Output the [X, Y] coordinate of the center of the cell containing the given text.  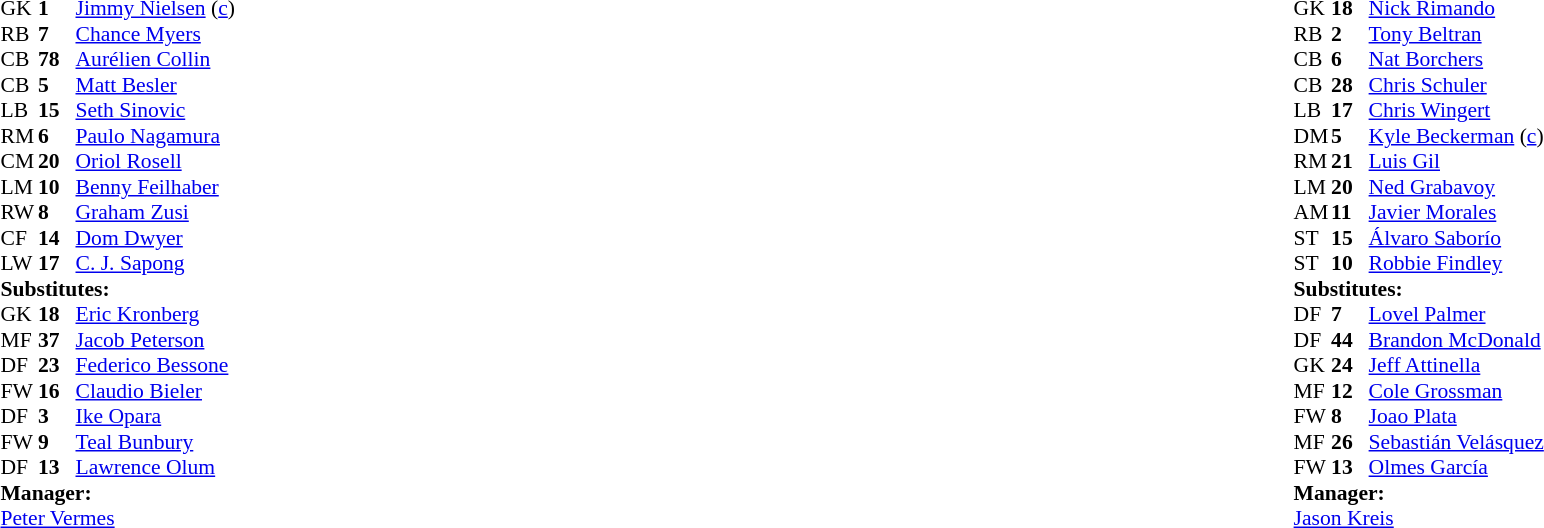
26 [1350, 442]
Tony Beltran [1456, 34]
Nat Borchers [1456, 59]
Olmes García [1456, 467]
Robbie Findley [1456, 263]
Javier Morales [1456, 213]
28 [1350, 85]
37 [57, 340]
9 [57, 442]
CM [19, 161]
18 [57, 315]
Aurélien Collin [156, 59]
Jeff Attinella [1456, 365]
Matt Besler [156, 85]
11 [1350, 213]
12 [1350, 391]
CF [19, 238]
Seth Sinovic [156, 111]
Sebastián Velásquez [1456, 442]
DM [1313, 136]
Federico Bessone [156, 365]
Claudio Bieler [156, 391]
21 [1350, 161]
Cole Grossman [1456, 391]
Chris Schuler [1456, 85]
14 [57, 238]
Dom Dwyer [156, 238]
78 [57, 59]
Kyle Beckerman (c) [1456, 136]
LW [19, 263]
RW [19, 213]
Teal Bunbury [156, 442]
Chance Myers [156, 34]
Chris Wingert [1456, 111]
2 [1350, 34]
Ike Opara [156, 417]
Álvaro Saborío [1456, 238]
3 [57, 417]
Ned Grabavoy [1456, 187]
Luis Gil [1456, 161]
Brandon McDonald [1456, 340]
23 [57, 365]
Joao Plata [1456, 417]
Jacob Peterson [156, 340]
AM [1313, 213]
Lawrence Olum [156, 467]
Paulo Nagamura [156, 136]
C. J. Sapong [156, 263]
24 [1350, 365]
Lovel Palmer [1456, 315]
Graham Zusi [156, 213]
Oriol Rosell [156, 161]
44 [1350, 340]
Eric Kronberg [156, 315]
Benny Feilhaber [156, 187]
16 [57, 391]
